Return the [X, Y] coordinate for the center point of the cell that contains the specified text.  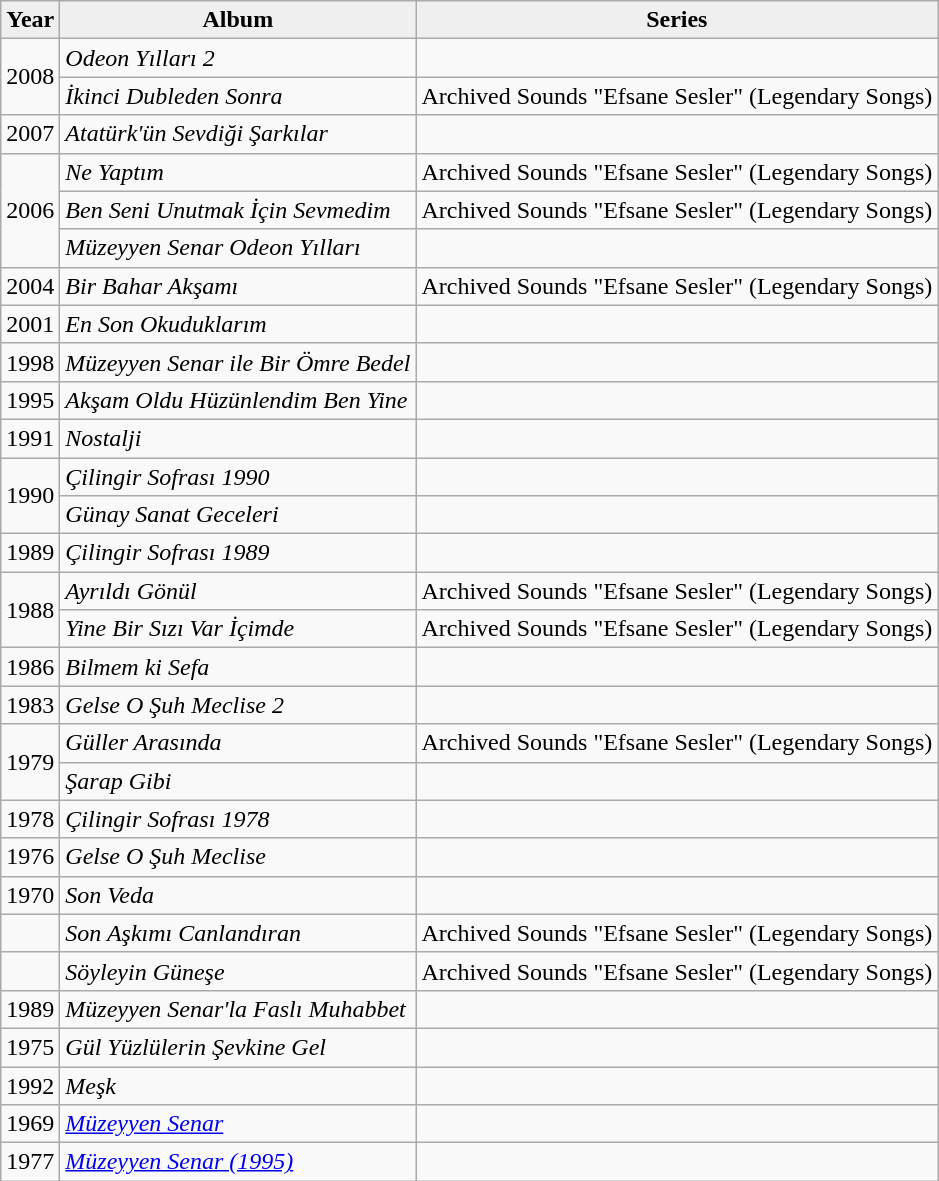
1991 [30, 438]
2007 [30, 134]
1998 [30, 362]
Meşk [238, 1085]
Atatürk'ün Sevdiği Şarkılar [238, 134]
Gelse O Şuh Meclise 2 [238, 705]
2001 [30, 324]
Gül Yüzlülerin Şevkine Gel [238, 1047]
Bir Bahar Akşamı [238, 286]
Gelse O Şuh Meclise [238, 857]
2006 [30, 210]
Yine Bir Sızı Var İçimde [238, 629]
Album [238, 20]
1995 [30, 400]
1975 [30, 1047]
1990 [30, 496]
Son Veda [238, 895]
Year [30, 20]
Çilingir Sofrası 1990 [238, 477]
Akşam Oldu Hüzünlendim Ben Yine [238, 400]
En Son Okuduklarım [238, 324]
Son Aşkımı Canlandıran [238, 933]
1978 [30, 819]
Odeon Yılları 2 [238, 58]
Güller Arasında [238, 743]
Ayrıldı Gönül [238, 591]
İkinci Dubleden Sonra [238, 96]
Nostalji [238, 438]
1970 [30, 895]
Çilingir Sofrası 1989 [238, 553]
Müzeyyen Senar [238, 1124]
1988 [30, 610]
1969 [30, 1124]
Müzeyyen Senar ile Bir Ömre Bedel [238, 362]
1986 [30, 667]
Bilmem ki Sefa [238, 667]
Çilingir Sofrası 1978 [238, 819]
1983 [30, 705]
2008 [30, 77]
Müzeyyen Senar'la Faslı Muhabbet [238, 1009]
Müzeyyen Senar Odeon Yılları [238, 248]
1977 [30, 1162]
2004 [30, 286]
Söyleyin Güneşe [238, 971]
Günay Sanat Geceleri [238, 515]
Şarap Gibi [238, 781]
Ben Seni Unutmak İçin Sevmedim [238, 210]
Series [677, 20]
Müzeyyen Senar (1995) [238, 1162]
1976 [30, 857]
1979 [30, 762]
1992 [30, 1085]
Ne Yaptım [238, 172]
